Search for the cell housing the specified text and yield its [X, Y] center coordinate. 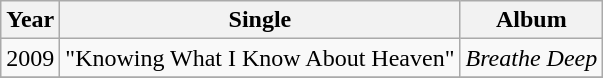
Single [260, 20]
Breathe Deep [532, 58]
Year [30, 20]
2009 [30, 58]
Album [532, 20]
"Knowing What I Know About Heaven" [260, 58]
